Determine the (X, Y) coordinate at the center of the cell enclosing the given text.  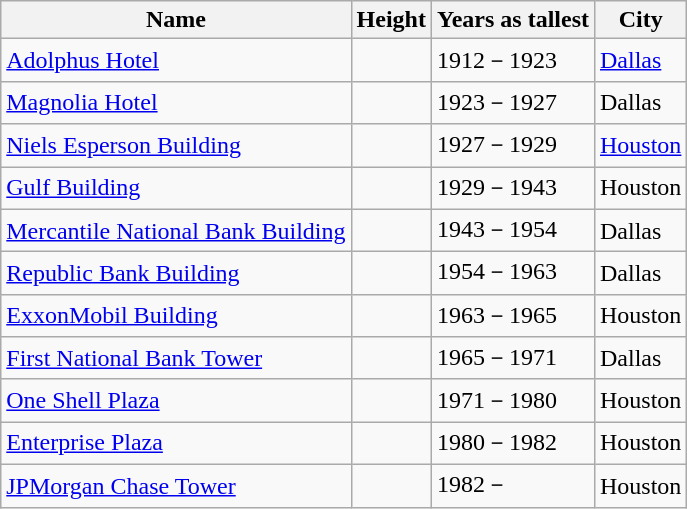
One Shell Plaza (176, 400)
Gulf Building (176, 188)
JPMorgan Chase Tower (176, 486)
First National Bank Tower (176, 358)
1982－ (512, 486)
City (640, 20)
1927－1929 (512, 146)
1912－1923 (512, 60)
1954－1963 (512, 274)
1929－1943 (512, 188)
1971－1980 (512, 400)
Republic Bank Building (176, 274)
Years as tallest (512, 20)
1963－1965 (512, 316)
Adolphus Hotel (176, 60)
Enterprise Plaza (176, 444)
1965－1971 (512, 358)
ExxonMobil Building (176, 316)
Name (176, 20)
1923－1927 (512, 102)
Niels Esperson Building (176, 146)
Mercantile National Bank Building (176, 230)
Magnolia Hotel (176, 102)
Height (391, 20)
1943－1954 (512, 230)
1980－1982 (512, 444)
